Extract the [X, Y] coordinate from the center of the cell holding the provided text.  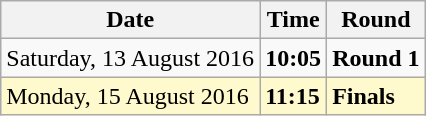
Round [376, 20]
Date [130, 20]
10:05 [294, 58]
Time [294, 20]
Saturday, 13 August 2016 [130, 58]
11:15 [294, 96]
Round 1 [376, 58]
Finals [376, 96]
Monday, 15 August 2016 [130, 96]
